Find where the given text appears and provide that cell's center as (x, y) coordinate. 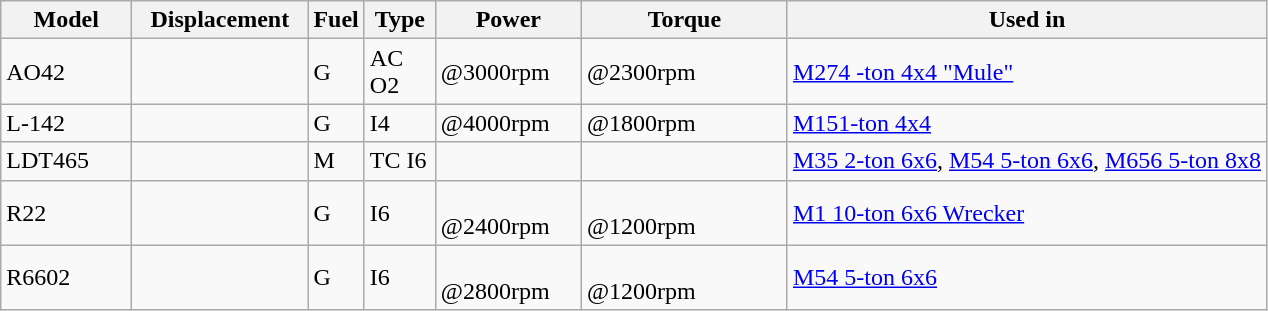
Fuel (336, 20)
@1800rpm (684, 123)
L-142 (66, 123)
M35 2-ton 6x6, M54 5-ton 6x6, M656 5-ton 8x8 (1026, 161)
M1 10-ton 6x6 Wrecker (1026, 212)
AO42 (66, 72)
@2800rpm (508, 278)
Used in (1026, 20)
Model (66, 20)
@4000rpm (508, 123)
Displacement (220, 20)
I4 (400, 123)
LDT465 (66, 161)
M274 -ton 4x4 "Mule" (1026, 72)
Power (508, 20)
Torque (684, 20)
@2300rpm (684, 72)
AC O2 (400, 72)
@2400rpm (508, 212)
M151-ton 4x4 (1026, 123)
Type (400, 20)
TC I6 (400, 161)
@3000rpm (508, 72)
M (336, 161)
R6602 (66, 278)
R22 (66, 212)
M54 5-ton 6x6 (1026, 278)
